Find where the given text appears and provide that cell's center as [x, y] coordinate. 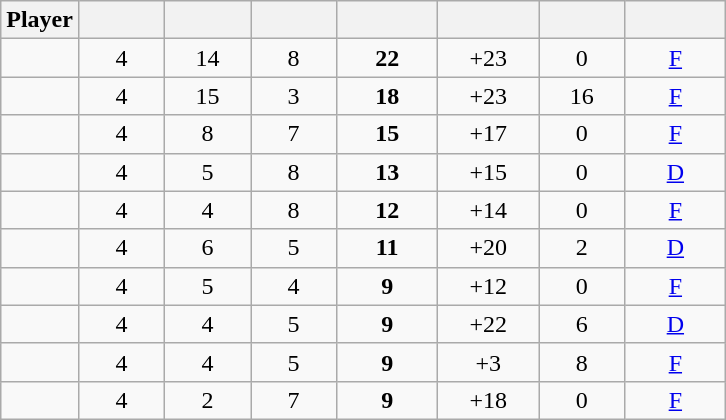
+18 [488, 400]
18 [388, 96]
16 [582, 96]
+14 [488, 210]
+12 [488, 286]
22 [388, 58]
+20 [488, 248]
+17 [488, 134]
13 [388, 172]
+3 [488, 362]
11 [388, 248]
+15 [488, 172]
3 [294, 96]
12 [388, 210]
14 [208, 58]
+22 [488, 324]
Player [40, 20]
